Search for the cell housing the specified text and yield its [X, Y] center coordinate. 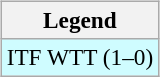
Legend [80, 20]
ITF WTT (1–0) [80, 57]
